Pinpoint the cell where the given text exists, returning its [X, Y] midpoint coordinate. 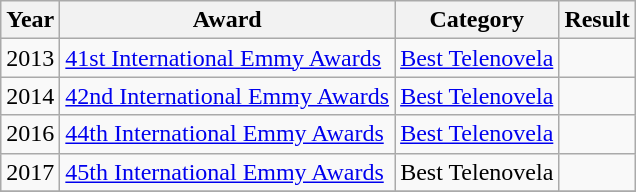
2016 [30, 134]
44th International Emmy Awards [228, 134]
45th International Emmy Awards [228, 172]
2017 [30, 172]
42nd International Emmy Awards [228, 96]
2013 [30, 58]
Year [30, 20]
Category [477, 20]
2014 [30, 96]
Award [228, 20]
41st International Emmy Awards [228, 58]
Result [597, 20]
